Pinpoint the cell where the given text exists, returning its (X, Y) midpoint coordinate. 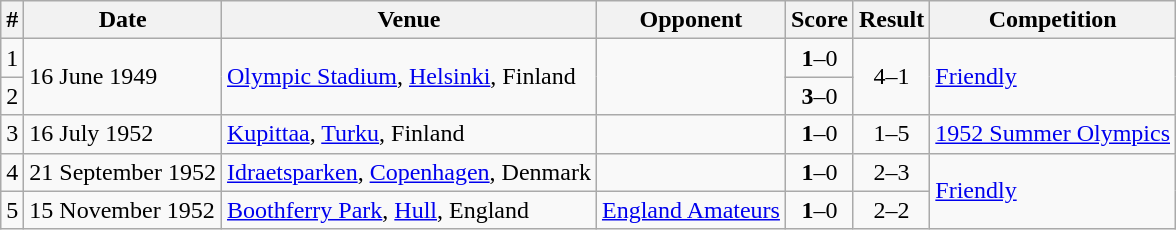
16 July 1952 (123, 134)
5 (12, 210)
3–0 (819, 96)
15 November 1952 (123, 210)
England Amateurs (690, 210)
Olympic Stadium, Helsinki, Finland (410, 77)
Idraetsparken, Copenhagen, Denmark (410, 172)
1952 Summer Olympics (1053, 134)
Kupittaa, Turku, Finland (410, 134)
Opponent (690, 20)
4–1 (891, 77)
16 June 1949 (123, 77)
Score (819, 20)
# (12, 20)
2–2 (891, 210)
2 (12, 96)
21 September 1952 (123, 172)
Venue (410, 20)
3 (12, 134)
2–3 (891, 172)
1 (12, 58)
Competition (1053, 20)
Date (123, 20)
Result (891, 20)
1–5 (891, 134)
Boothferry Park, Hull, England (410, 210)
4 (12, 172)
